Search for the cell housing the specified text and yield its [X, Y] center coordinate. 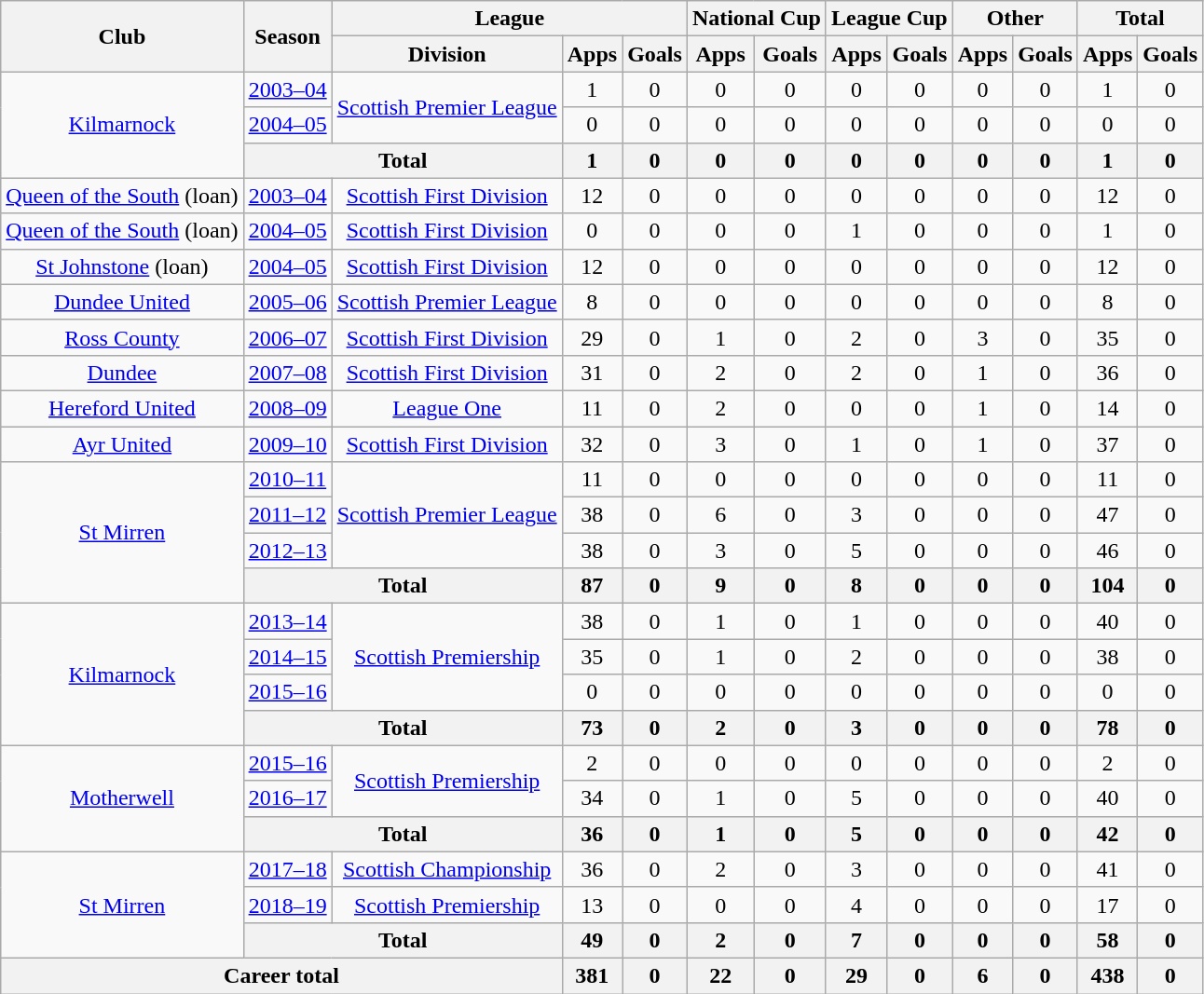
2009–10 [287, 444]
League One [447, 408]
2005–06 [287, 302]
St Johnstone (loan) [122, 266]
104 [1107, 586]
Ross County [122, 337]
78 [1107, 728]
381 [592, 975]
2010–11 [287, 480]
7 [855, 940]
13 [592, 905]
Scottish Championship [447, 869]
2012–13 [287, 551]
2014–15 [287, 657]
58 [1107, 940]
14 [1107, 408]
9 [720, 586]
438 [1107, 975]
2011–12 [287, 515]
Career total [281, 975]
2013–14 [287, 621]
Club [122, 36]
46 [1107, 551]
National Cup [757, 19]
47 [1107, 515]
Dundee United [122, 302]
League Cup [889, 19]
17 [1107, 905]
73 [592, 728]
Other [1015, 19]
2016–17 [287, 798]
34 [592, 798]
Dundee [122, 373]
37 [1107, 444]
4 [855, 905]
87 [592, 586]
41 [1107, 869]
Division [447, 54]
22 [720, 975]
2017–18 [287, 869]
2006–07 [287, 337]
Season [287, 36]
2007–08 [287, 373]
2008–09 [287, 408]
32 [592, 444]
Motherwell [122, 798]
42 [1107, 834]
Ayr United [122, 444]
49 [592, 940]
31 [592, 373]
Hereford United [122, 408]
League [509, 19]
2018–19 [287, 905]
